For the text-containing cell, return its midpoint in (x, y) coordinate format. 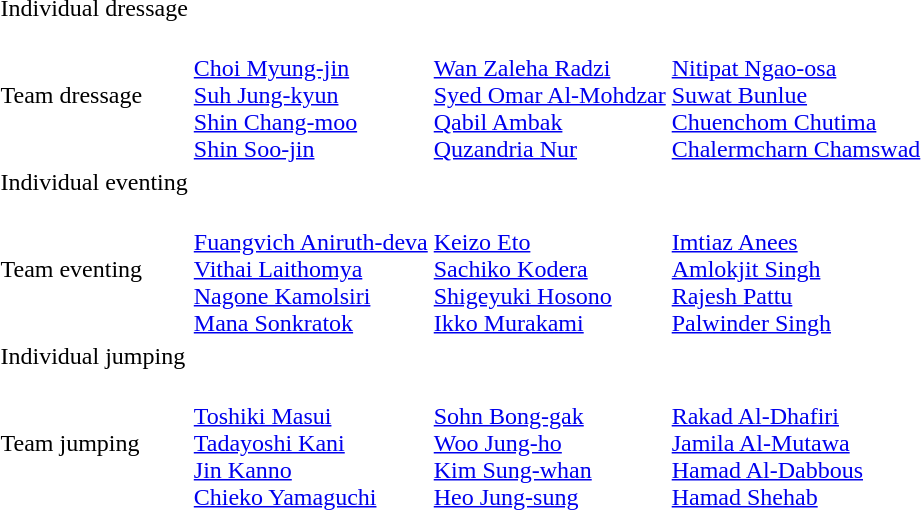
Wan Zaleha RadziSyed Omar Al-MohdzarQabil AmbakQuzandria Nur (550, 95)
Choi Myung-jinSuh Jung-kyunShin Chang-mooShin Soo-jin (310, 95)
Fuangvich Aniruth-devaVithai LaithomyaNagone KamolsiriMana Sonkratok (310, 269)
Keizo EtoSachiko KoderaShigeyuki HosonoIkko Murakami (550, 269)
